Determine the (X, Y) coordinate at the center of the cell enclosing the given text.  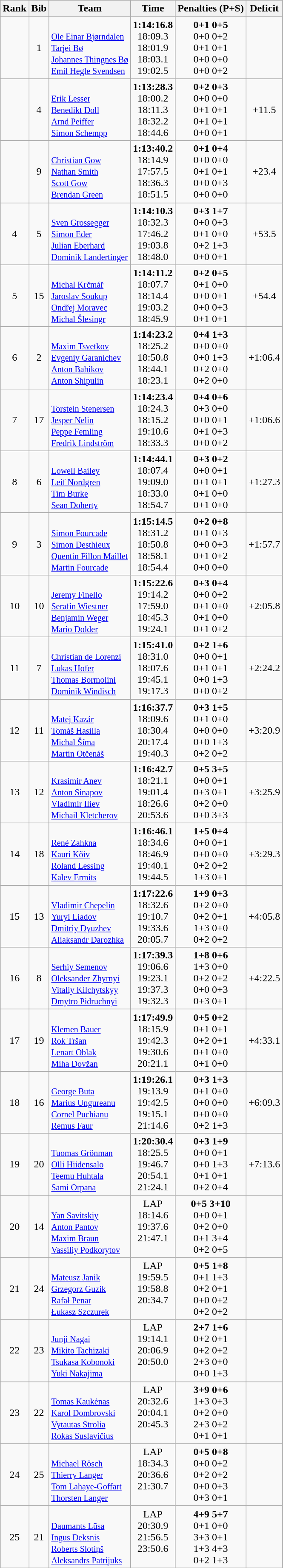
0+5 3+100+0 0+10+2 0+00+1 3+40+2 0+5 (211, 1226)
René ZahknaKauri KõivRoland LessingKalev Ermits (90, 854)
+1:06.4 (264, 358)
Yan SavitskiyAnton PantovMaxim BraunVassiliy Podkorytov (90, 1226)
0+3 1+50+1 0+00+0 0+00+0 1+30+2 0+2 (211, 730)
0+5 1+80+1 1+30+2 0+10+0 0+20+2 0+2 (211, 1288)
1:13:28.318:00.218:11.318:32.218:44.6 (153, 110)
+11.5 (264, 110)
0+1 0+40+0 0+00+1 0+10+0 0+30+0 0+0 (211, 172)
1:20:30.418:25.519:46.720:54.121:24.1 (153, 1164)
LAP18:34.320:36.621:30.7 (153, 1475)
Lowell BaileyLeif NordgrenTim BurkeSean Doherty (90, 482)
1:16:42.718:21.119:01.418:26.620:53.6 (153, 792)
0+3 1+90+0 0+10+0 1+30+1 0+10+2 0+4 (211, 1164)
+54.4 (264, 296)
LAP20:32.620:04.120:45.3 (153, 1413)
Daumants LūsaIngus DeksnisRoberts SlotiņšAleksandrs Patrijuks (90, 1537)
+2:05.8 (264, 606)
1+9 0+30+2 0+00+2 0+11+3 0+00+2 0+2 (211, 916)
1:13:40.218:14.917:57.518:36.318:51.5 (153, 172)
Torstein StenersenJesper NelinPeppe FemlingFredrik Lindström (90, 420)
George ButaMarius UngureanuCornel PuchianuRemus Faur (90, 1102)
0+5 0+20+1 0+10+2 0+10+1 0+00+1 0+0 (211, 1040)
1:15:22.619:14.217:59.018:45.319:24.1 (153, 606)
1:14:23.218:25.218:50.818:44.118:23.1 (153, 358)
+3:29.3 (264, 854)
1 (39, 48)
1:14:44.118:07.419:09.018:33.018:54.7 (153, 482)
Deficit (264, 8)
0+2 0+80+1 0+30+0 0+30+1 0+20+0 0+0 (211, 544)
Team (90, 8)
0+1 0+50+0 0+20+1 0+10+0 0+00+0 0+2 (211, 48)
1:14:16.818:09.318:01.918:03.119:02.5 (153, 48)
0+3 1+70+0 0+30+1 0+00+2 1+30+0 0+1 (211, 234)
1:15:14.518:31.218:50.818:58.118:54.4 (153, 544)
Junji NagaiMikito TachizakiTsukasa KobonokiYuki Nakajima (90, 1350)
+1:06.6 (264, 420)
+23.4 (264, 172)
Matej KazárTomáš HasillaMichal ŠímaMartin Otčenáš (90, 730)
+3:25.9 (264, 792)
0+5 3+50+0 0+10+3 0+10+2 0+00+0 3+3 (211, 792)
LAP19:59.519:58.820:34.7 (153, 1288)
Krasimir AnevAnton SinapovVladimir IlievMichail Kletcherov (90, 792)
+7:13.6 (264, 1164)
Michal KrčmářJaroslav SoukupOndřej MoravecMichal Šlesingr (90, 296)
Michael RöschThierry LangerTom Lahaye-GoffartThorsten Langer (90, 1475)
1:17:39.319:06.619:23.119:37.319:32.3 (153, 978)
Rank (14, 8)
Ole Einar BjørndalenTarjei BøJohannes Thingnes BøEmil Hegle Svendsen (90, 48)
Time (153, 8)
+4:05.8 (264, 916)
3 (39, 544)
+1:57.7 (264, 544)
1+8 0+61+3 0+00+2 0+20+0 0+30+3 0+1 (211, 978)
Christian de LorenziLukas HoferThomas BormoliniDominik Windisch (90, 668)
1:17:22.618:32.619:10.719:33.620:05.7 (153, 916)
0+2 0+50+1 0+00+0 0+10+0 0+30+1 0+1 (211, 296)
Mateusz JanikGrzegorz GuzikRafał PenarŁukasz Szczurek (90, 1288)
Tomas KaukėnasKarol DombrovskiVytautas StroliaRokas Suslavičius (90, 1413)
Jeremy FinelloSerafin WiestnerBenjamin WegerMario Dolder (90, 606)
Erik LesserBenedikt DollArnd PeifferSimon Schempp (90, 110)
0+2 0+30+0 0+00+1 0+10+1 0+10+0 0+1 (211, 110)
0+3 0+40+0 0+20+1 0+00+1 0+00+1 0+2 (211, 606)
1:15:41.018:31.018:07.619:45.119:17.3 (153, 668)
4+9 5+70+1 0+03+3 0+11+3 4+30+2 1+3 (211, 1537)
Vladimir ChepelinYuryi LiadovDmitriy DyuzhevAliaksandr Darozhka (90, 916)
0+5 0+80+0 0+20+2 0+20+0 0+30+3 0+1 (211, 1475)
LAP18:14.619:37.621:47.1 (153, 1226)
Serhiy SemenovOleksander ZhyrnyiVitaliy KilchytskyyDmytro Pidruchnyi (90, 978)
1:17:49.918:15.919:42.319:30.620:21.1 (153, 1040)
Sven GrosseggerSimon EderJulian EberhardDominik Landertinger (90, 234)
+2:24.2 (264, 668)
Penalties (P+S) (211, 8)
Christian GowNathan SmithScott GowBrendan Green (90, 172)
1:14:23.418:24.318:15.219:10.618:33.3 (153, 420)
LAP19:14.120:06.920:50.0 (153, 1350)
+4:33.1 (264, 1040)
LAP20:30.921:56.523:50.6 (153, 1537)
Bib (39, 8)
+3:20.9 (264, 730)
1:16:37.718:09.618:30.420:17.419:40.3 (153, 730)
0+3 0+20+0 0+10+1 0+10+1 0+00+1 0+0 (211, 482)
0+3 1+30+1 0+00+0 0+00+0 0+00+2 1+3 (211, 1102)
3+9 0+61+3 0+30+2 0+02+3 0+20+1 0+1 (211, 1413)
Tuomas GrönmanOlli HiidensaloTeemu HuhtalaSami Orpana (90, 1164)
+6:09.3 (264, 1102)
Klemen BauerRok TršanLenart OblakMiha Dovžan (90, 1040)
0+2 1+60+0 0+10+1 0+10+0 1+30+0 0+2 (211, 668)
2+7 1+60+2 0+10+2 0+22+3 0+00+0 1+3 (211, 1350)
1:14:11.218:07.718:14.419:03.218:45.9 (153, 296)
1:16:46.118:34.618:46.919:40.119:44.5 (153, 854)
1:14:10.318:32.317:46.219:03.818:48.0 (153, 234)
1:19:26.119:13.919:42.519:15.121:14.6 (153, 1102)
Maxim TsvetkovEvgeniy GaranichevAnton BabikovAnton Shipulin (90, 358)
Simon FourcadeSimon DesthieuxQuentin Fillon MailletMartin Fourcade (90, 544)
2 (39, 358)
+4:22.5 (264, 978)
+53.5 (264, 234)
1+5 0+40+0 0+10+0 0+00+2 0+21+3 0+1 (211, 854)
0+4 1+30+0 0+00+0 1+30+2 0+00+2 0+0 (211, 358)
+1:27.3 (264, 482)
0+4 0+60+3 0+00+0 0+10+1 0+30+0 0+2 (211, 420)
